Pinpoint the cell where the given text exists, returning its (X, Y) midpoint coordinate. 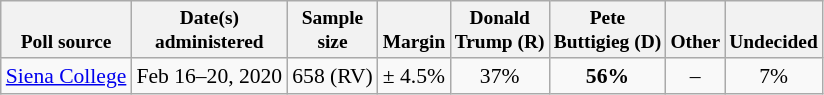
± 4.5% (414, 76)
DonaldTrump (R) (500, 30)
7% (774, 76)
– (696, 76)
Undecided (774, 30)
Feb 16–20, 2020 (209, 76)
56% (608, 76)
Margin (414, 30)
Samplesize (332, 30)
Poll source (66, 30)
PeteButtigieg (D) (608, 30)
37% (500, 76)
658 (RV) (332, 76)
Date(s)administered (209, 30)
Other (696, 30)
Siena College (66, 76)
